Capture the cell that displays the provided text and extract its (X, Y) central coordinate. 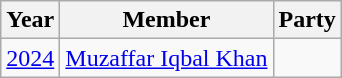
Muzaffar Iqbal Khan (166, 58)
Party (307, 20)
2024 (30, 58)
Year (30, 20)
Member (166, 20)
